Determine the (X, Y) coordinate at the center of the cell enclosing the given text.  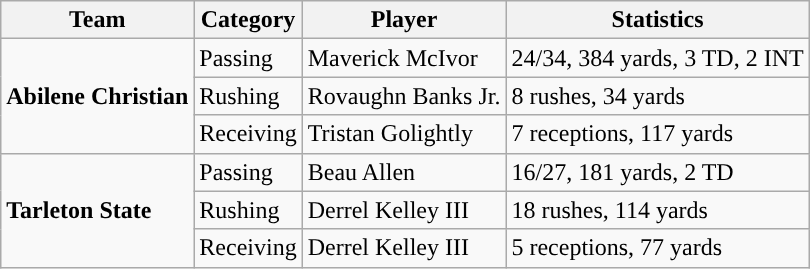
Tarleton State (98, 210)
Abilene Christian (98, 96)
Statistics (658, 20)
Rovaughn Banks Jr. (404, 96)
Player (404, 20)
Category (248, 20)
Team (98, 20)
8 rushes, 34 yards (658, 96)
24/34, 384 yards, 3 TD, 2 INT (658, 58)
5 receptions, 77 yards (658, 248)
18 rushes, 114 yards (658, 210)
Maverick McIvor (404, 58)
Tristan Golightly (404, 134)
7 receptions, 117 yards (658, 134)
16/27, 181 yards, 2 TD (658, 172)
Beau Allen (404, 172)
